Scan for the cell matching the given text and deliver its [X, Y] coordinate at center. 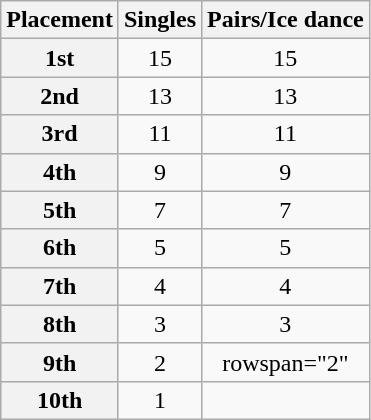
3rd [60, 134]
2 [160, 362]
6th [60, 248]
1st [60, 58]
9th [60, 362]
8th [60, 324]
Placement [60, 20]
rowspan="2" [286, 362]
5th [60, 210]
2nd [60, 96]
7th [60, 286]
Pairs/Ice dance [286, 20]
4th [60, 172]
10th [60, 400]
1 [160, 400]
Singles [160, 20]
